For the text-containing cell, return its midpoint in (X, Y) coordinate format. 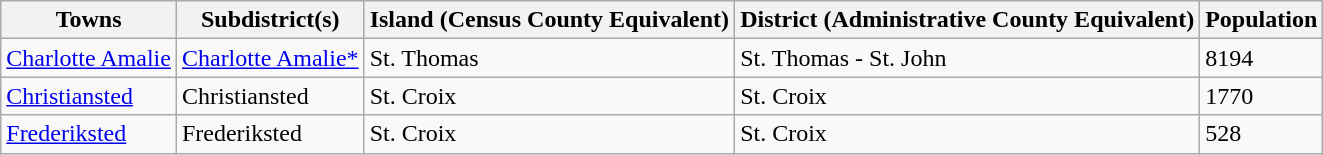
8194 (1262, 58)
Island (Census County Equivalent) (549, 20)
St. Thomas (549, 58)
St. Thomas - St. John (968, 58)
528 (1262, 134)
1770 (1262, 96)
Charlotte Amalie (89, 58)
Charlotte Amalie* (270, 58)
Population (1262, 20)
Subdistrict(s) (270, 20)
Towns (89, 20)
District (Administrative County Equivalent) (968, 20)
